Detect which cell encompasses the target text, then output its (x, y) center coordinate. 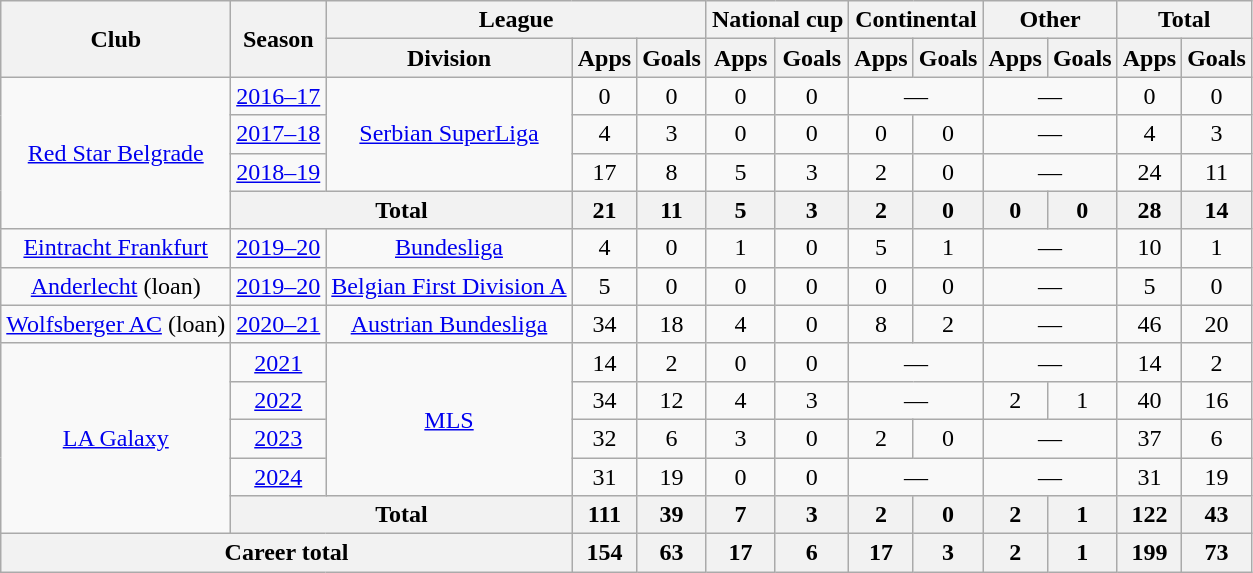
18 (672, 324)
LA Galaxy (116, 438)
2016–17 (278, 96)
2021 (278, 362)
12 (672, 400)
Eintracht Frankfurt (116, 248)
63 (672, 553)
122 (1149, 515)
46 (1149, 324)
League (516, 20)
Bundesliga (449, 248)
20 (1217, 324)
111 (604, 515)
154 (604, 553)
40 (1149, 400)
73 (1217, 553)
2018–19 (278, 172)
Anderlecht (loan) (116, 286)
2023 (278, 438)
Austrian Bundesliga (449, 324)
Division (449, 58)
28 (1149, 210)
39 (672, 515)
Belgian First Division A (449, 286)
32 (604, 438)
Club (116, 39)
2020–21 (278, 324)
Career total (286, 553)
Continental (916, 20)
2024 (278, 477)
24 (1149, 172)
National cup (777, 20)
43 (1217, 515)
7 (740, 515)
2022 (278, 400)
Season (278, 39)
16 (1217, 400)
Serbian SuperLiga (449, 134)
MLS (449, 419)
2017–18 (278, 134)
Other (1050, 20)
Wolfsberger AC (loan) (116, 324)
21 (604, 210)
Red Star Belgrade (116, 153)
37 (1149, 438)
199 (1149, 553)
10 (1149, 248)
